Capture the cell that displays the provided text and extract its [x, y] central coordinate. 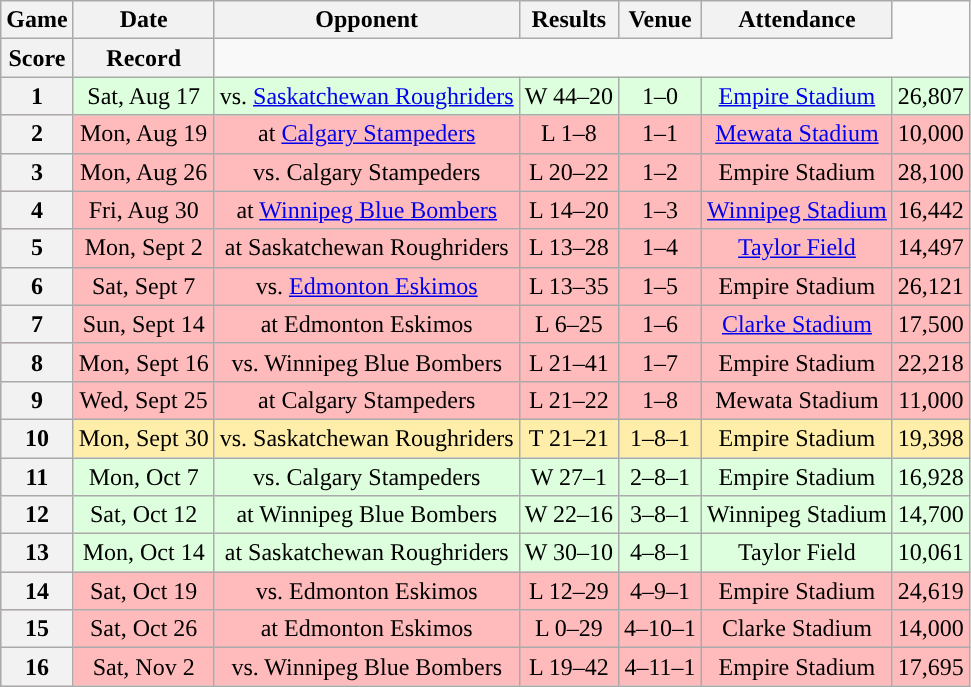
1–1 [660, 134]
L 13–28 [568, 248]
Mon, Oct 7 [144, 477]
28,100 [930, 172]
11 [37, 477]
7 [37, 324]
24,619 [930, 591]
2 [37, 134]
Sat, Oct 26 [144, 629]
L 21–41 [568, 362]
13 [37, 553]
22,218 [930, 362]
Sat, Oct 12 [144, 515]
Game [37, 20]
1–5 [660, 286]
1 [37, 96]
Fri, Aug 30 [144, 210]
1–2 [660, 172]
L 19–42 [568, 667]
Sat, Sept 7 [144, 286]
4–10–1 [660, 629]
19,398 [930, 438]
W 27–1 [568, 477]
L 14–20 [568, 210]
14,000 [930, 629]
Results [568, 20]
Wed, Sept 25 [144, 400]
Date [144, 20]
17,500 [930, 324]
W 22–16 [568, 515]
L 21–22 [568, 400]
1–6 [660, 324]
4–11–1 [660, 667]
10,000 [930, 134]
W 30–10 [568, 553]
1–3 [660, 210]
14,497 [930, 248]
12 [37, 515]
Attendance [798, 20]
1–8–1 [660, 438]
9 [37, 400]
10,061 [930, 553]
17,695 [930, 667]
5 [37, 248]
Mon, Sept 16 [144, 362]
26,121 [930, 286]
6 [37, 286]
16 [37, 667]
4–9–1 [660, 591]
10 [37, 438]
Record [144, 58]
15 [37, 629]
11,000 [930, 400]
Sun, Sept 14 [144, 324]
3–8–1 [660, 515]
1–8 [660, 400]
2–8–1 [660, 477]
W 44–20 [568, 96]
Score [37, 58]
3 [37, 172]
4–8–1 [660, 553]
Opponent [366, 20]
Mon, Oct 14 [144, 553]
26,807 [930, 96]
Mon, Aug 19 [144, 134]
Venue [660, 20]
T 21–21 [568, 438]
Sat, Nov 2 [144, 667]
Mon, Aug 26 [144, 172]
1–4 [660, 248]
14 [37, 591]
Sat, Aug 17 [144, 96]
L 0–29 [568, 629]
L 1–8 [568, 134]
16,928 [930, 477]
8 [37, 362]
1–7 [660, 362]
Mon, Sept 30 [144, 438]
1–0 [660, 96]
Mon, Sept 2 [144, 248]
L 6–25 [568, 324]
L 20–22 [568, 172]
Sat, Oct 19 [144, 591]
L 13–35 [568, 286]
14,700 [930, 515]
16,442 [930, 210]
L 12–29 [568, 591]
4 [37, 210]
